From the cell containing the given text, extract its center point as [x, y] coordinate. 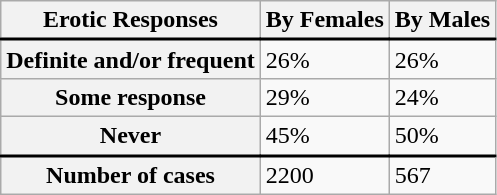
50% [442, 136]
Never [131, 136]
Erotic Responses [131, 20]
By Males [442, 20]
567 [442, 174]
Definite and/or frequent [131, 60]
2200 [324, 174]
Number of cases [131, 174]
Some response [131, 97]
By Females [324, 20]
29% [324, 97]
24% [442, 97]
45% [324, 136]
